Find where the given text appears and provide that cell's center as (X, Y) coordinate. 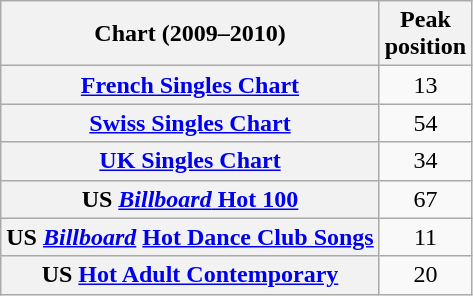
US Hot Adult Contemporary (190, 275)
US Billboard Hot 100 (190, 199)
UK Singles Chart (190, 161)
Swiss Singles Chart (190, 123)
54 (425, 123)
67 (425, 199)
11 (425, 237)
13 (425, 85)
Peakposition (425, 34)
French Singles Chart (190, 85)
US Billboard Hot Dance Club Songs (190, 237)
20 (425, 275)
Chart (2009–2010) (190, 34)
34 (425, 161)
